Capture the cell that displays the provided text and extract its [X, Y] central coordinate. 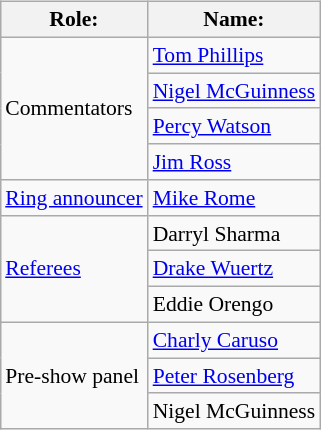
Role: [74, 20]
Pre-show panel [74, 376]
Mike Rome [234, 198]
Darryl Sharma [234, 233]
Commentators [74, 108]
Referees [74, 268]
Percy Watson [234, 126]
Ring announcer [74, 198]
Jim Ross [234, 162]
Eddie Orengo [234, 305]
Peter Rosenberg [234, 376]
Tom Phillips [234, 55]
Drake Wuertz [234, 269]
Name: [234, 20]
Charly Caruso [234, 340]
